Pinpoint the cell where the given text exists, returning its (x, y) midpoint coordinate. 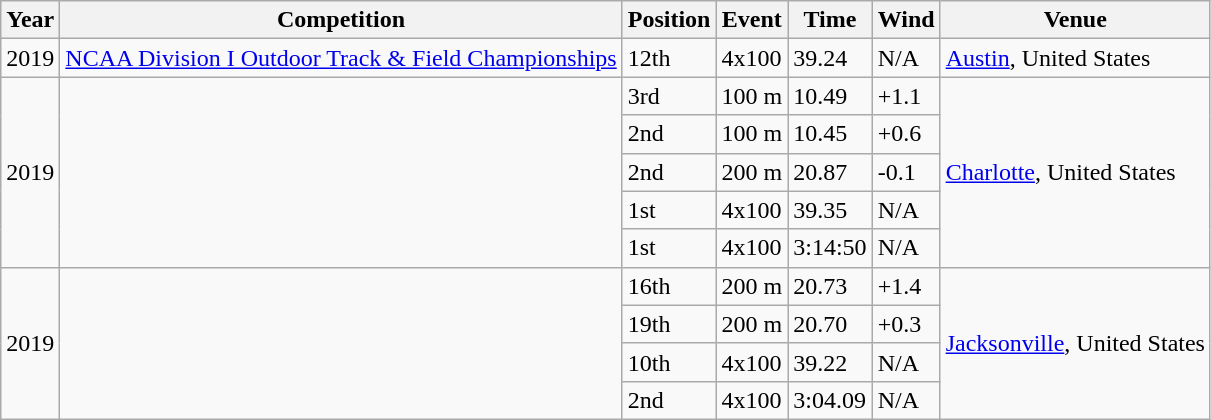
3:04.09 (830, 400)
10.49 (830, 96)
20.87 (830, 172)
Year (30, 20)
Event (752, 20)
Position (669, 20)
NCAA Division I Outdoor Track & Field Championships (341, 58)
-0.1 (906, 172)
+0.6 (906, 134)
12th (669, 58)
Venue (1075, 20)
39.24 (830, 58)
+0.3 (906, 324)
10.45 (830, 134)
Competition (341, 20)
10th (669, 362)
Jacksonville, United States (1075, 343)
20.70 (830, 324)
20.73 (830, 286)
Wind (906, 20)
Time (830, 20)
3:14:50 (830, 248)
16th (669, 286)
19th (669, 324)
3rd (669, 96)
Austin, United States (1075, 58)
+1.4 (906, 286)
39.22 (830, 362)
Charlotte, United States (1075, 172)
39.35 (830, 210)
+1.1 (906, 96)
